Find where the given text appears and provide that cell's center as [x, y] coordinate. 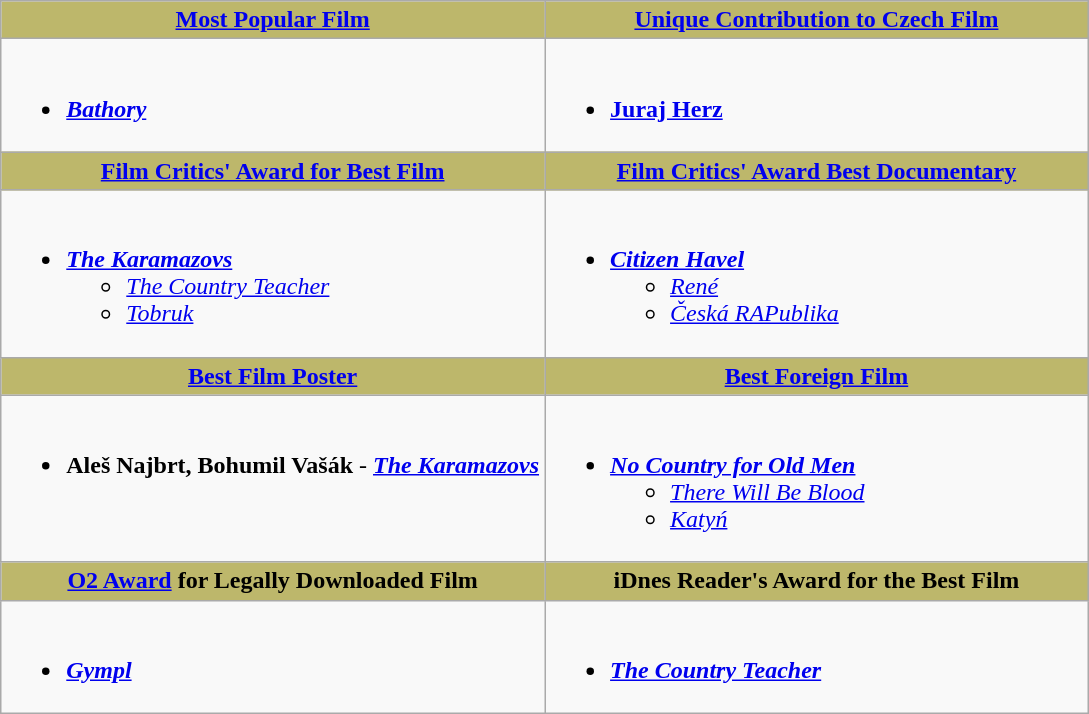
O2 Award for Legally Downloaded Film [273, 581]
Juraj Herz [817, 96]
The KaramazovsThe Country TeacherTobruk [273, 274]
Unique Contribution to Czech Film [817, 20]
Film Critics' Award for Best Film [273, 171]
iDnes Reader's Award for the Best Film [817, 581]
Aleš Najbrt, Bohumil Vašák - The Karamazovs [273, 478]
Citizen HavelRenéČeská RAPublika [817, 274]
Most Popular Film [273, 20]
Film Critics' Award Best Documentary [817, 171]
The Country Teacher [817, 656]
No Country for Old MenThere Will Be BloodKatyń [817, 478]
Best Film Poster [273, 376]
Gympl [273, 656]
Bathory [273, 96]
Best Foreign Film [817, 376]
